Pinpoint the cell where the given text exists, returning its [X, Y] midpoint coordinate. 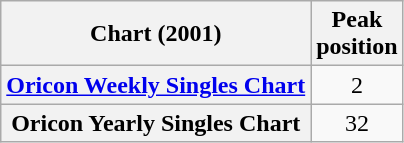
2 [357, 85]
Chart (2001) [156, 34]
Peakposition [357, 34]
Oricon Yearly Singles Chart [156, 123]
32 [357, 123]
Oricon Weekly Singles Chart [156, 85]
